Extract the [x, y] coordinate from the center of the cell holding the provided text.  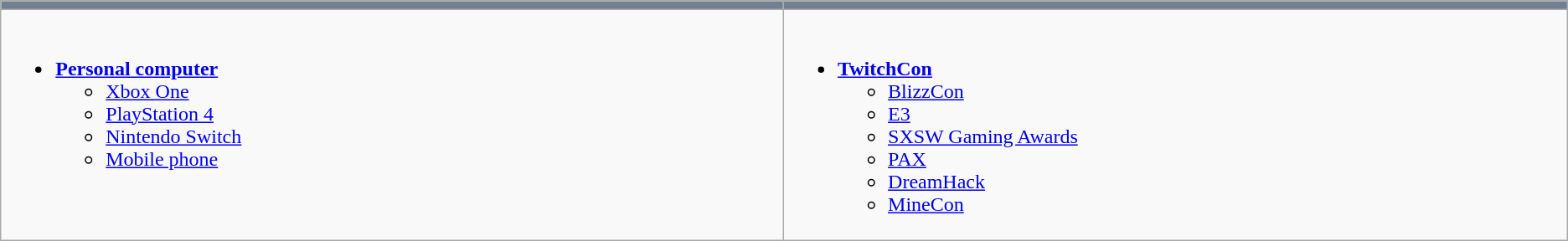
Personal computerXbox OnePlayStation 4Nintendo SwitchMobile phone [392, 126]
TwitchConBlizzConE3SXSW Gaming AwardsPAXDreamHackMineCon [1176, 126]
